Capture the cell that displays the provided text and extract its (X, Y) central coordinate. 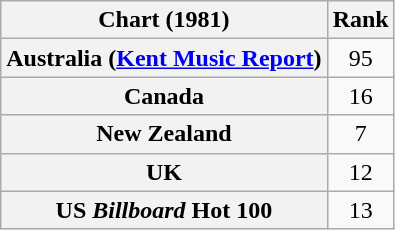
New Zealand (164, 134)
US Billboard Hot 100 (164, 210)
Chart (1981) (164, 20)
Australia (Kent Music Report) (164, 58)
7 (360, 134)
Canada (164, 96)
16 (360, 96)
13 (360, 210)
Rank (360, 20)
95 (360, 58)
12 (360, 172)
UK (164, 172)
